Provide the (x, y) coordinate of the cell's center where the given text is located.  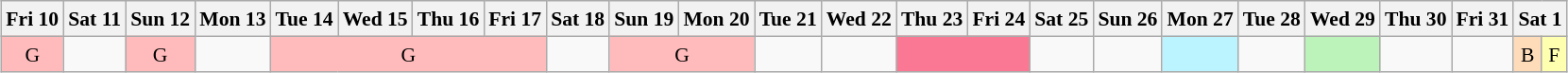
Thu 23 (932, 19)
Tue 21 (788, 19)
Sun 12 (161, 19)
Fri 31 (1482, 19)
Sun 19 (644, 19)
Mon 13 (232, 19)
Fri 24 (998, 19)
Sun 26 (1128, 19)
Mon 20 (716, 19)
Wed 22 (860, 19)
F (1555, 53)
Wed 29 (1343, 19)
Wed 15 (376, 19)
Tue 14 (304, 19)
Thu 16 (449, 19)
Sat 25 (1062, 19)
Sat 11 (94, 19)
B (1527, 53)
Thu 30 (1416, 19)
Fri 17 (515, 19)
Tue 28 (1271, 19)
Sat 1 (1540, 19)
Sat 18 (578, 19)
Fri 10 (32, 19)
Mon 27 (1200, 19)
